Provide the [X, Y] coordinate of the cell's center where the given text is located.  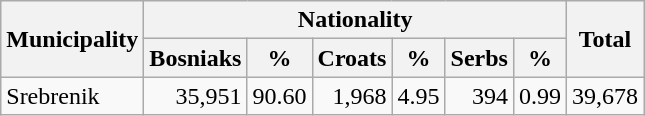
4.95 [418, 96]
394 [479, 96]
1,968 [352, 96]
Srebrenik [72, 96]
35,951 [196, 96]
Serbs [479, 58]
Total [606, 39]
90.60 [280, 96]
Croats [352, 58]
39,678 [606, 96]
Nationality [356, 20]
Municipality [72, 39]
0.99 [540, 96]
Bosniaks [196, 58]
